Search for the cell housing the specified text and yield its [X, Y] center coordinate. 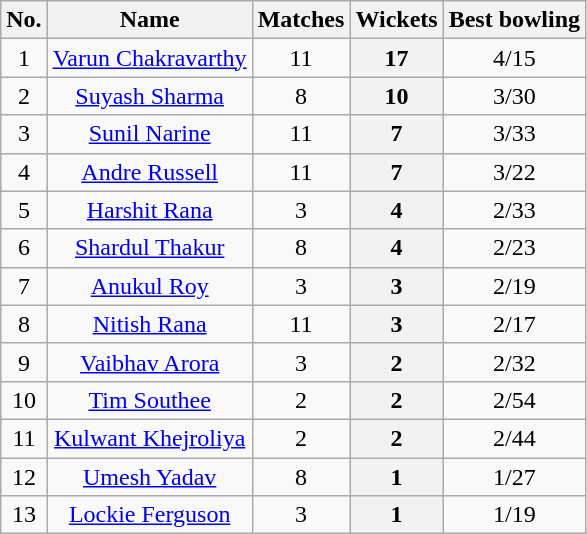
3/22 [514, 172]
2/32 [514, 362]
3/33 [514, 134]
13 [24, 515]
6 [24, 248]
Lockie Ferguson [150, 515]
2/23 [514, 248]
Wickets [396, 20]
Name [150, 20]
2/17 [514, 324]
Suyash Sharma [150, 96]
Shardul Thakur [150, 248]
9 [24, 362]
Andre Russell [150, 172]
17 [396, 58]
Anukul Roy [150, 286]
Harshit Rana [150, 210]
5 [24, 210]
4/15 [514, 58]
12 [24, 477]
2/44 [514, 438]
Best bowling [514, 20]
1/27 [514, 477]
2/33 [514, 210]
2/19 [514, 286]
Kulwant Khejroliya [150, 438]
Varun Chakravarthy [150, 58]
1/19 [514, 515]
Tim Southee [150, 400]
Vaibhav Arora [150, 362]
2/54 [514, 400]
Matches [301, 20]
3/30 [514, 96]
No. [24, 20]
Nitish Rana [150, 324]
Umesh Yadav [150, 477]
Sunil Narine [150, 134]
